From the cell containing the given text, extract its center point as (X, Y) coordinate. 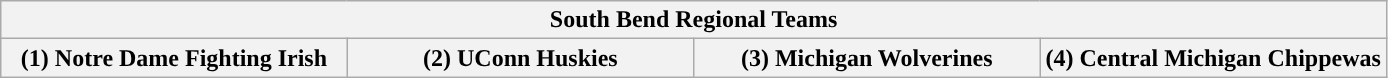
South Bend Regional Teams (694, 20)
(2) UConn Huskies (520, 58)
(1) Notre Dame Fighting Irish (174, 58)
(4) Central Michigan Chippewas (1213, 58)
(3) Michigan Wolverines (867, 58)
